Return [x, y] of the center of cell containing provided text 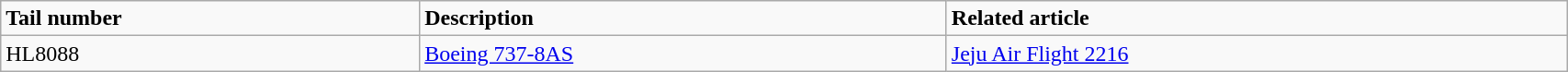
Jeju Air Flight 2216 [1257, 54]
Boeing 737-8AS [683, 54]
Description [683, 18]
Related article [1257, 18]
Tail number [210, 18]
HL8088 [210, 54]
